Return (x, y) of the center of cell containing provided text 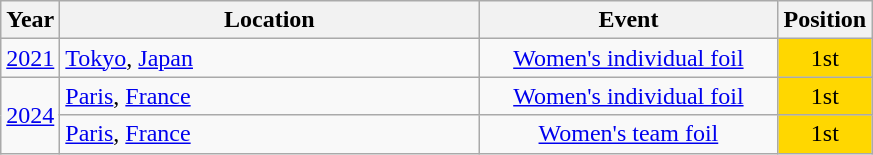
Location (270, 20)
Event (628, 20)
Tokyo, Japan (270, 58)
Position (825, 20)
Year (30, 20)
2021 (30, 58)
2024 (30, 115)
Women's team foil (628, 134)
